Extract the [x, y] coordinate from the center of the cell holding the provided text.  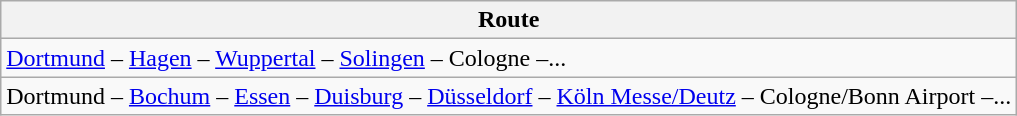
Route [509, 20]
Dortmund – Bochum – Essen – Duisburg – Düsseldorf – Köln Messe/Deutz – Cologne/Bonn Airport –... [509, 96]
Dortmund – Hagen – Wuppertal – Solingen – Cologne –... [509, 58]
